Locate the cell with the specified text and output its (X, Y) center coordinate. 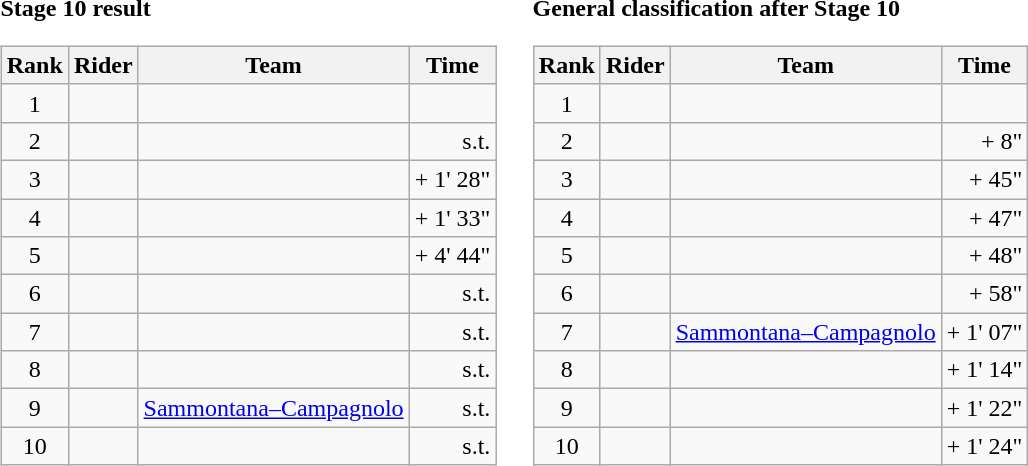
+ 1' 33" (452, 217)
+ 1' 22" (984, 408)
+ 48" (984, 256)
+ 1' 07" (984, 332)
+ 1' 14" (984, 370)
+ 45" (984, 179)
+ 1' 24" (984, 446)
+ 47" (984, 217)
+ 1' 28" (452, 179)
+ 8" (984, 141)
+ 58" (984, 294)
+ 4' 44" (452, 256)
